Provide the (x, y) coordinate of the cell's center where the given text is located.  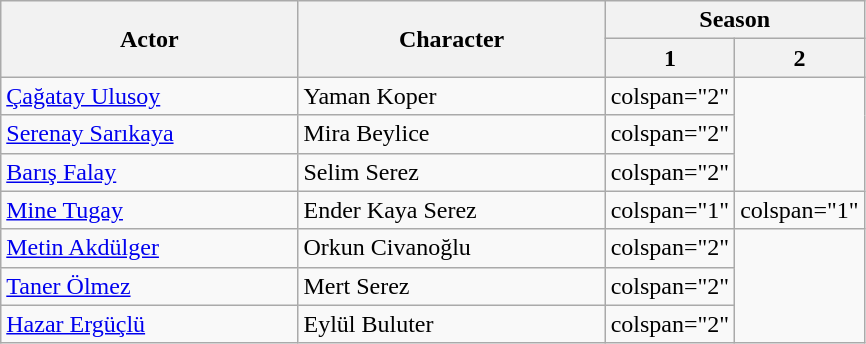
Hazar Ergüçlü (150, 324)
2 (800, 58)
Character (452, 39)
Metin Akdülger (150, 248)
Mine Tugay (150, 210)
Yaman Koper (452, 96)
Eylül Buluter (452, 324)
Mert Serez (452, 286)
Barış Falay (150, 172)
Serenay Sarıkaya (150, 134)
Çağatay Ulusoy (150, 96)
1 (670, 58)
Selim Serez (452, 172)
Ender Kaya Serez (452, 210)
Mira Beylice (452, 134)
Orkun Civanoğlu (452, 248)
Season (734, 20)
Taner Ölmez (150, 286)
Actor (150, 39)
